Find where the given text appears and provide that cell's center as [x, y] coordinate. 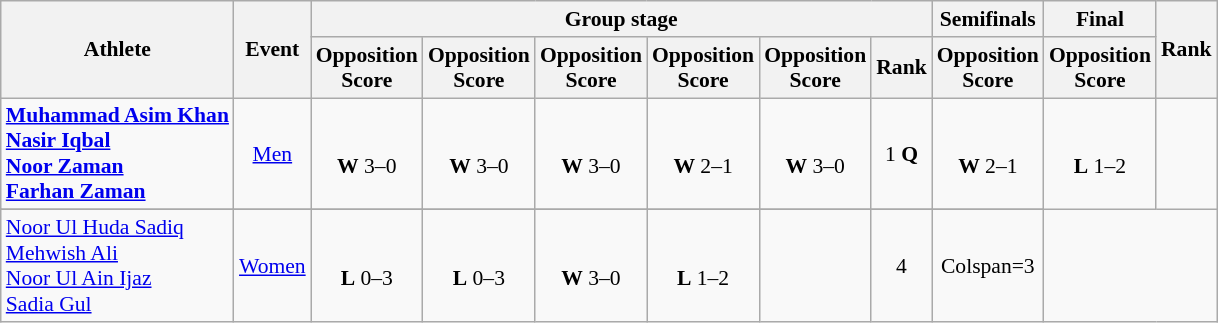
1 Q [902, 154]
Event [272, 50]
Noor Ul Huda SadiqMehwish AliNoor Ul Ain IjazSadia Gul [118, 266]
Semifinals [988, 19]
4 [902, 266]
Women [272, 266]
Muhammad Asim KhanNasir IqbalNoor ZamanFarhan Zaman [118, 154]
Final [1100, 19]
Athlete [118, 50]
Men [272, 154]
Group stage [622, 19]
Colspan=3 [988, 266]
